Search for the cell housing the specified text and yield its [X, Y] center coordinate. 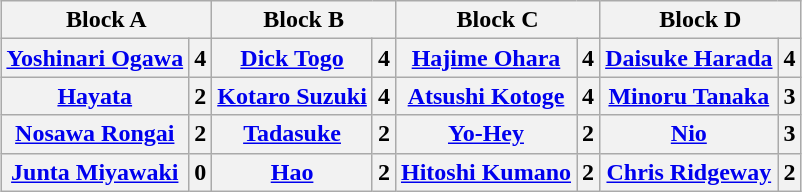
Dick Togo [292, 58]
Nosawa Rongai [95, 134]
Block B [304, 20]
0 [200, 172]
Hitoshi Kumano [486, 172]
Junta Miyawaki [95, 172]
Yo-Hey [486, 134]
Kotaro Suzuki [292, 96]
Block D [700, 20]
Daisuke Harada [689, 58]
Block A [106, 20]
Minoru Tanaka [689, 96]
Block C [497, 20]
Atsushi Kotoge [486, 96]
Hao [292, 172]
Hajime Ohara [486, 58]
Chris Ridgeway [689, 172]
Nio [689, 134]
Hayata [95, 96]
Yoshinari Ogawa [95, 58]
Tadasuke [292, 134]
